Extract the (X, Y) coordinate from the center of the cell holding the provided text.  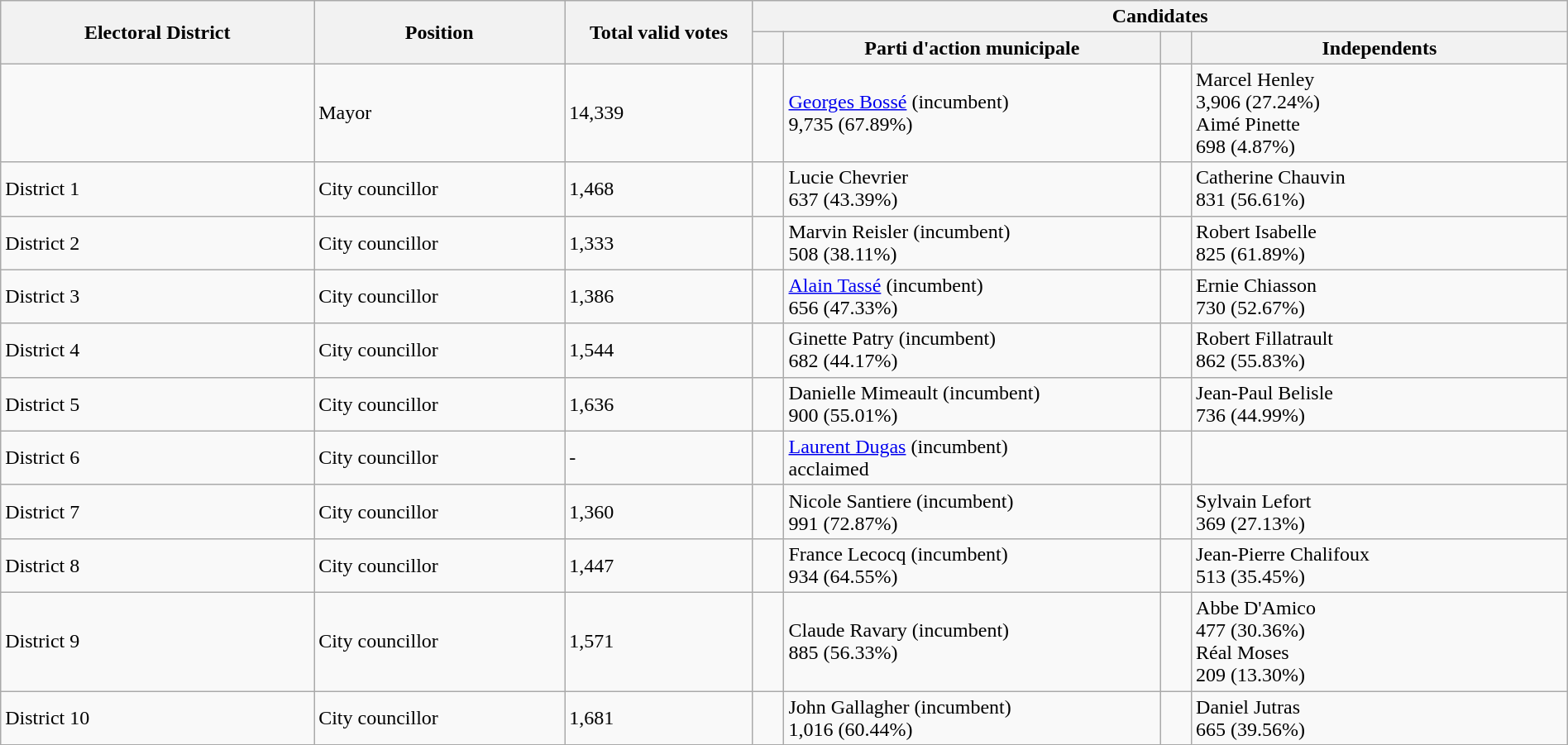
Robert Fillatrault862 (55.83%) (1379, 351)
Marcel Henley3,906 (27.24%)Aimé Pinette698 (4.87%) (1379, 112)
District 6 (157, 458)
1,636 (658, 404)
Alain Tassé (incumbent)656 (47.33%) (973, 296)
1,681 (658, 718)
Total valid votes (658, 32)
Independents (1379, 48)
1,333 (658, 243)
Ernie Chiasson730 (52.67%) (1379, 296)
1,447 (658, 566)
14,339 (658, 112)
1,571 (658, 642)
District 5 (157, 404)
Jean-Paul Belisle736 (44.99%) (1379, 404)
Robert Isabelle825 (61.89%) (1379, 243)
Lucie Chevrier637 (43.39%) (973, 189)
Marvin Reisler (incumbent)508 (38.11%) (973, 243)
Laurent Dugas (incumbent)acclaimed (973, 458)
John Gallagher (incumbent)1,016 (60.44%) (973, 718)
Abbe D'Amico477 (30.36%)Réal Moses209 (13.30%) (1379, 642)
Sylvain Lefort369 (27.13%) (1379, 511)
Daniel Jutras665 (39.56%) (1379, 718)
Jean-Pierre Chalifoux513 (35.45%) (1379, 566)
1,544 (658, 351)
District 9 (157, 642)
1,360 (658, 511)
Claude Ravary (incumbent)885 (56.33%) (973, 642)
France Lecocq (incumbent)934 (64.55%) (973, 566)
Nicole Santiere (incumbent)991 (72.87%) (973, 511)
- (658, 458)
District 3 (157, 296)
Candidates (1159, 17)
Position (440, 32)
District 10 (157, 718)
Georges Bossé (incumbent)9,735 (67.89%) (973, 112)
Mayor (440, 112)
Catherine Chauvin831 (56.61%) (1379, 189)
Electoral District (157, 32)
Ginette Patry (incumbent)682 (44.17%) (973, 351)
Parti d'action municipale (973, 48)
District 7 (157, 511)
District 4 (157, 351)
1,386 (658, 296)
Danielle Mimeault (incumbent)900 (55.01%) (973, 404)
1,468 (658, 189)
District 2 (157, 243)
District 8 (157, 566)
District 1 (157, 189)
